Find where the given text appears and provide that cell's center as (x, y) coordinate. 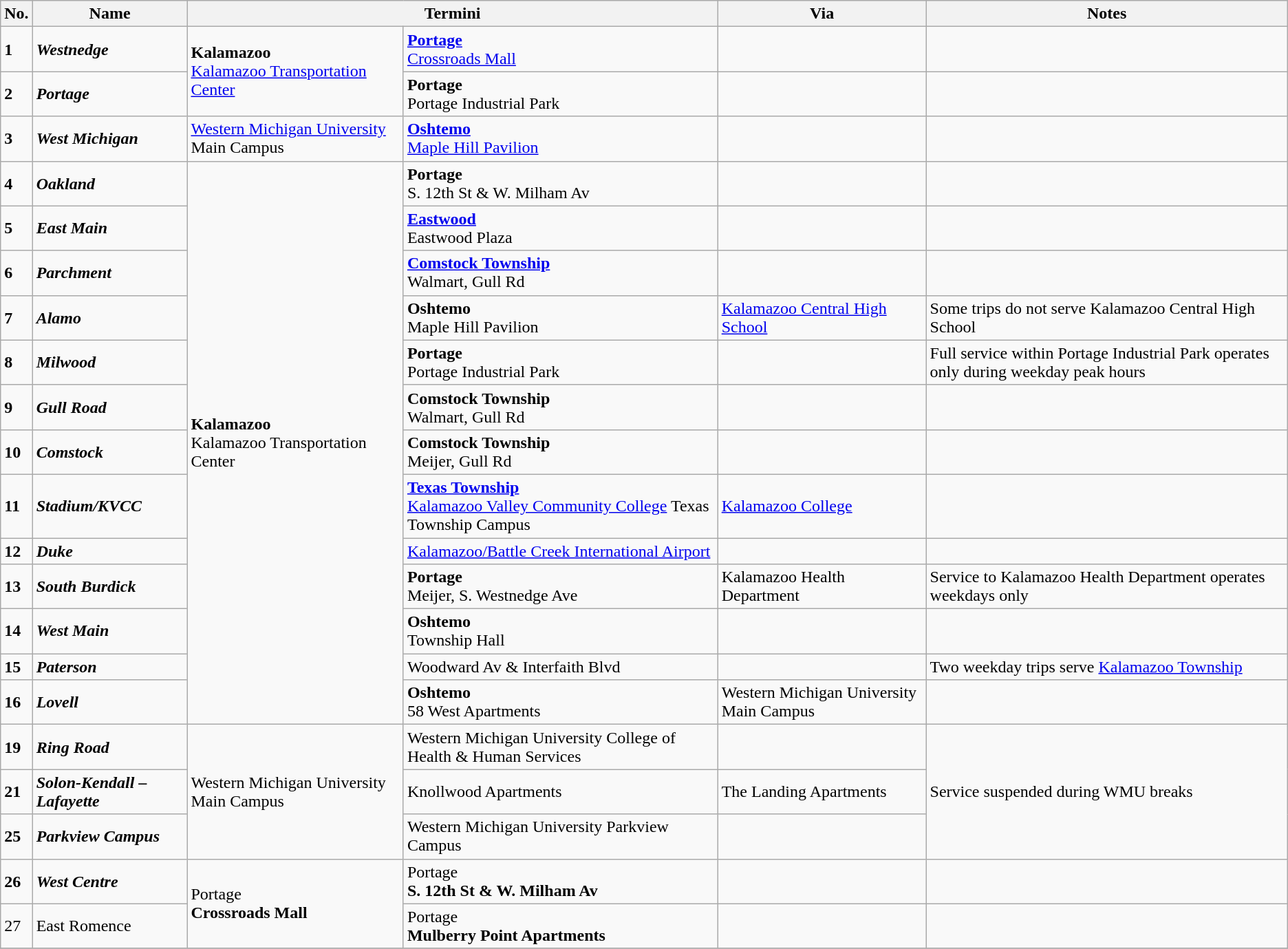
Notes (1106, 14)
5 (17, 228)
Termini (453, 14)
Western Michigan University Parkview Campus (560, 837)
No. (17, 14)
21 (17, 791)
Service suspended during WMU breaks (1106, 791)
Comstock TownshipMeijer, Gull Rd (560, 451)
13 (17, 586)
14 (17, 632)
2 (17, 94)
Kalamazoo Health Department (822, 586)
Western Michigan University College of Health & Human Services (560, 747)
PortageMulberry Point Apartments (560, 926)
8 (17, 362)
Ring Road (110, 747)
Comstock (110, 451)
Via (822, 14)
EastwoodEastwood Plaza (560, 228)
Gull Road (110, 407)
Stadium/KVCC (110, 506)
Service to Kalamazoo Health Department operates weekdays only (1106, 586)
Parkview Campus (110, 837)
12 (17, 551)
Texas TownshipKalamazoo Valley Community College Texas Township Campus (560, 506)
Parchment (110, 273)
PortageMeijer, S. Westnedge Ave (560, 586)
4 (17, 183)
Full service within Portage Industrial Park operates only during weekday peak hours (1106, 362)
East Romence (110, 926)
3 (17, 139)
Kalamazoo/Battle Creek International Airport (560, 551)
Lovell (110, 702)
10 (17, 451)
16 (17, 702)
Name (110, 14)
OshtemoTownship Hall (560, 632)
7 (17, 318)
26 (17, 881)
15 (17, 667)
West Michigan (110, 139)
Some trips do not serve Kalamazoo Central High School (1106, 318)
Alamo (110, 318)
Oakland (110, 183)
South Burdick (110, 586)
19 (17, 747)
Woodward Av & Interfaith Blvd (560, 667)
6 (17, 273)
1 (17, 50)
Two weekday trips serve Kalamazoo Township (1106, 667)
Oshtemo58 West Apartments (560, 702)
Portage (110, 94)
Duke (110, 551)
East Main (110, 228)
9 (17, 407)
The Landing Apartments (822, 791)
Kalamazoo College (822, 506)
Kalamazoo Central High School (822, 318)
West Main (110, 632)
27 (17, 926)
Solon-Kendall – Lafayette (110, 791)
Knollwood Apartments (560, 791)
West Centre (110, 881)
11 (17, 506)
Westnedge (110, 50)
Paterson (110, 667)
Milwood (110, 362)
25 (17, 837)
